Scan for the cell matching the given text and deliver its [X, Y] coordinate at center. 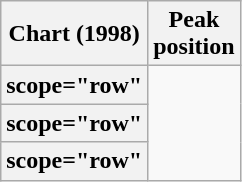
Chart (1998) [74, 34]
Peakposition [194, 34]
